Capture the cell that displays the provided text and extract its (X, Y) central coordinate. 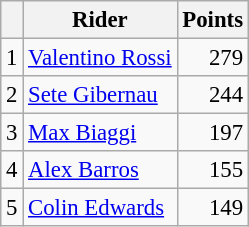
Sete Gibernau (100, 95)
Points (212, 20)
1 (12, 58)
Max Biaggi (100, 133)
149 (212, 208)
4 (12, 170)
2 (12, 95)
Rider (100, 20)
3 (12, 133)
Colin Edwards (100, 208)
155 (212, 170)
5 (12, 208)
Valentino Rossi (100, 58)
Alex Barros (100, 170)
197 (212, 133)
279 (212, 58)
244 (212, 95)
